Return (X, Y) of the center of cell containing provided text 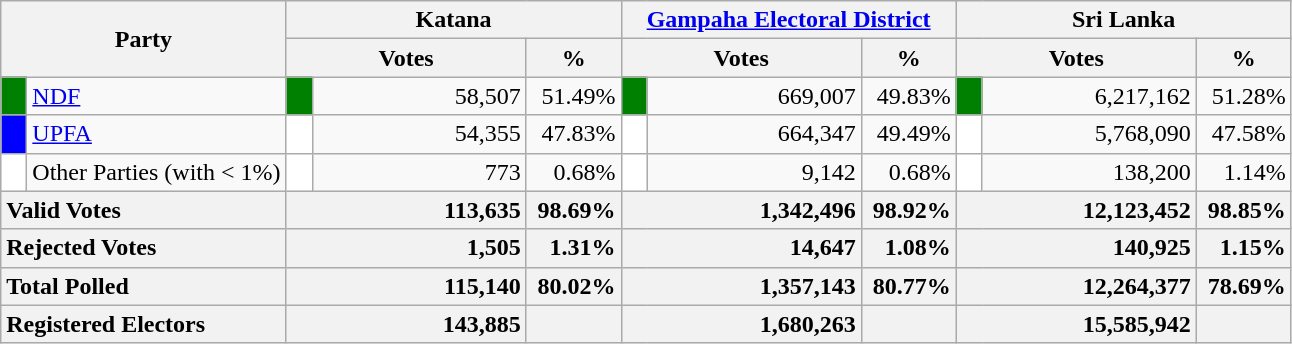
Sri Lanka (1124, 20)
Other Parties (with < 1%) (156, 172)
51.49% (574, 96)
12,264,377 (1076, 286)
Valid Votes (144, 210)
80.02% (574, 286)
9,142 (754, 172)
98.69% (574, 210)
15,585,942 (1076, 324)
1,342,496 (741, 210)
1.14% (1244, 172)
143,885 (406, 324)
47.83% (574, 134)
1,505 (406, 248)
138,200 (1089, 172)
49.49% (908, 134)
54,355 (419, 134)
Total Polled (144, 286)
140,925 (1076, 248)
Party (144, 39)
6,217,162 (1089, 96)
113,635 (406, 210)
1.08% (908, 248)
Registered Electors (144, 324)
58,507 (419, 96)
80.77% (908, 286)
115,140 (406, 286)
51.28% (1244, 96)
Rejected Votes (144, 248)
1,357,143 (741, 286)
47.58% (1244, 134)
669,007 (754, 96)
98.92% (908, 210)
12,123,452 (1076, 210)
664,347 (754, 134)
773 (419, 172)
49.83% (908, 96)
1.15% (1244, 248)
NDF (156, 96)
1,680,263 (741, 324)
UPFA (156, 134)
Gampaha Electoral District (788, 20)
Katana (454, 20)
5,768,090 (1089, 134)
1.31% (574, 248)
98.85% (1244, 210)
78.69% (1244, 286)
14,647 (741, 248)
